Return [X, Y] of the center of cell containing provided text 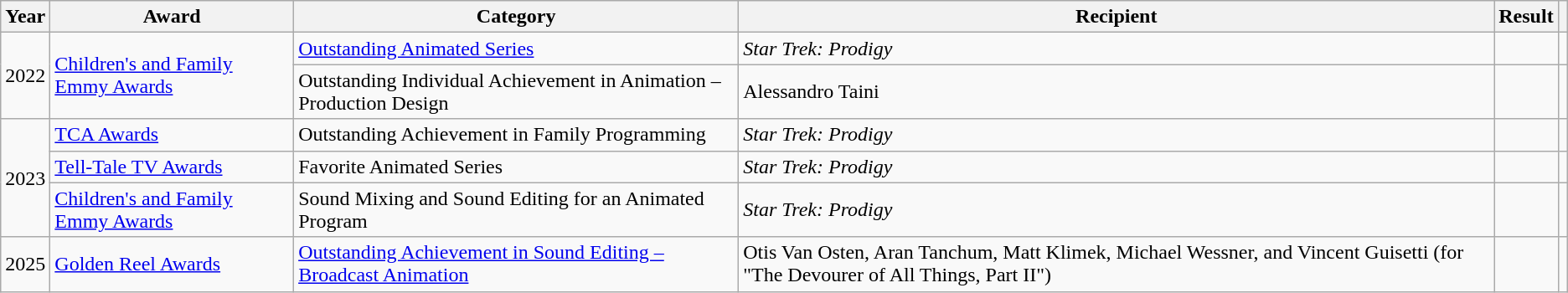
TCA Awards [173, 135]
Outstanding Individual Achievement in Animation – Production Design [516, 92]
2023 [25, 177]
Tell-Tale TV Awards [173, 167]
Outstanding Achievement in Family Programming [516, 135]
Sound Mixing and Sound Editing for an Animated Program [516, 209]
Result [1526, 17]
Year [25, 17]
Otis Van Osten, Aran Tanchum, Matt Klimek, Michael Wessner, and Vincent Guisetti (for "The Devourer of All Things, Part II") [1117, 265]
Outstanding Achievement in Sound Editing – Broadcast Animation [516, 265]
Outstanding Animated Series [516, 49]
2025 [25, 265]
2022 [25, 75]
Award [173, 17]
Alessandro Taini [1117, 92]
Golden Reel Awards [173, 265]
Category [516, 17]
Recipient [1117, 17]
Favorite Animated Series [516, 167]
